Find where the given text appears and provide that cell's center as (x, y) coordinate. 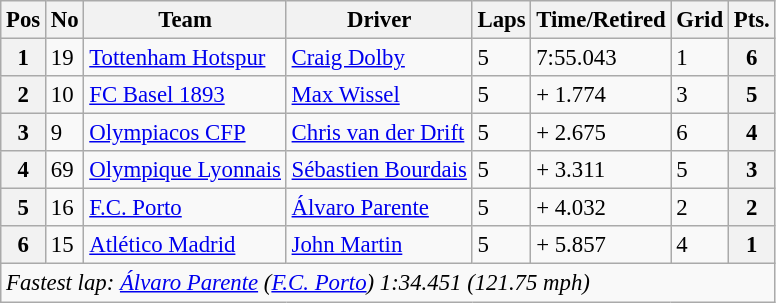
15 (65, 245)
+ 5.857 (601, 245)
Tottenham Hotspur (185, 58)
9 (65, 133)
F.C. Porto (185, 208)
Fastest lap: Álvaro Parente (F.C. Porto) 1:34.451 (121.75 mph) (388, 283)
+ 4.032 (601, 208)
No (65, 20)
69 (65, 170)
Driver (379, 20)
10 (65, 95)
Sébastien Bourdais (379, 170)
John Martin (379, 245)
Time/Retired (601, 20)
Álvaro Parente (379, 208)
+ 2.675 (601, 133)
+ 3.311 (601, 170)
FC Basel 1893 (185, 95)
Pos (24, 20)
Grid (700, 20)
Team (185, 20)
Olympiacos CFP (185, 133)
16 (65, 208)
Chris van der Drift (379, 133)
Atlético Madrid (185, 245)
Laps (502, 20)
Olympique Lyonnais (185, 170)
Max Wissel (379, 95)
Pts. (752, 20)
+ 1.774 (601, 95)
7:55.043 (601, 58)
Craig Dolby (379, 58)
19 (65, 58)
